Identify which cell holds the provided text, then report its [X, Y] central coordinate. 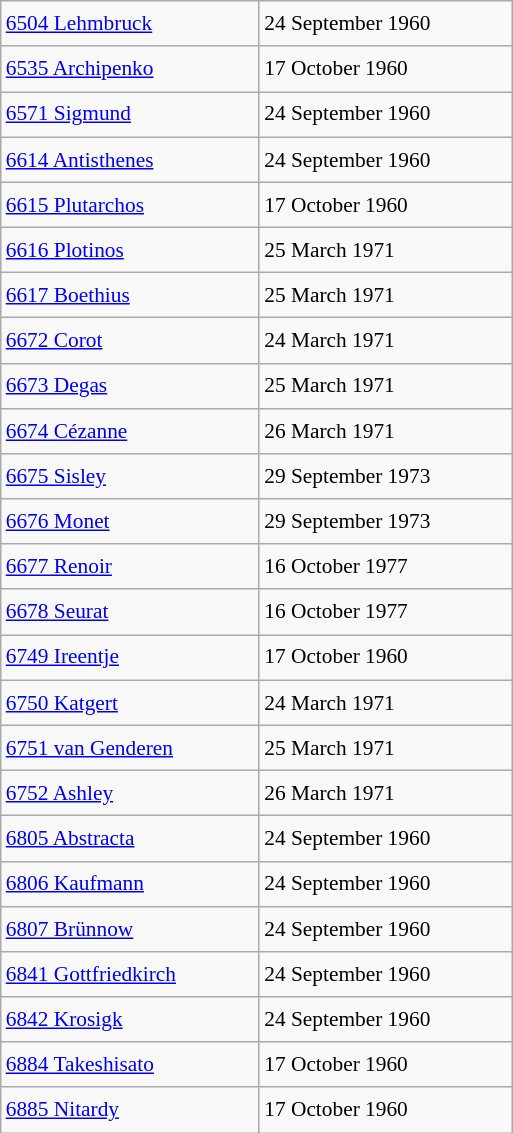
6617 Boethius [130, 296]
6615 Plutarchos [130, 204]
6678 Seurat [130, 612]
6673 Degas [130, 386]
6571 Sigmund [130, 114]
6675 Sisley [130, 476]
6842 Krosigk [130, 1020]
6805 Abstracta [130, 838]
6750 Katgert [130, 702]
6806 Kaufmann [130, 884]
6535 Archipenko [130, 68]
6677 Renoir [130, 566]
6884 Takeshisato [130, 1064]
6749 Ireentje [130, 658]
6616 Plotinos [130, 250]
6752 Ashley [130, 792]
6504 Lehmbruck [130, 24]
6672 Corot [130, 340]
6751 van Genderen [130, 748]
6674 Cézanne [130, 430]
6841 Gottfriedkirch [130, 974]
6885 Nitardy [130, 1110]
6807 Brünnow [130, 928]
6614 Antisthenes [130, 160]
6676 Monet [130, 522]
